From the cell containing the given text, extract its center point as [X, Y] coordinate. 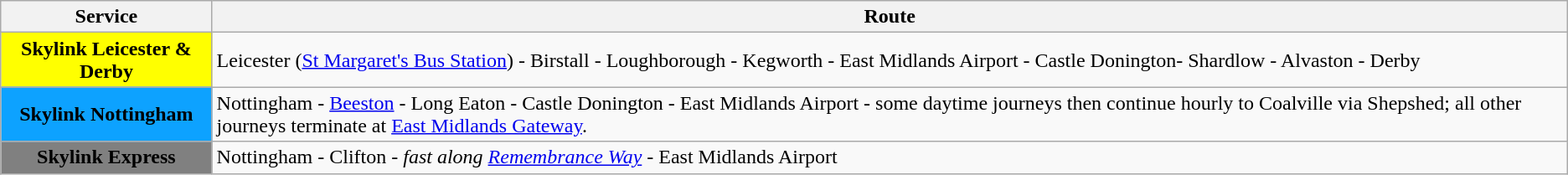
Skylink Leicester & Derby [106, 60]
Leicester (St Margaret's Bus Station) - Birstall - Loughborough - Kegworth - East Midlands Airport - Castle Donington- Shardlow - Alvaston - Derby [890, 60]
Skylink Express [106, 157]
Route [890, 17]
Nottingham - Clifton - fast along Remembrance Way - East Midlands Airport [890, 157]
Skylink Nottingham [106, 114]
Service [106, 17]
